Capture the cell that displays the provided text and extract its (x, y) central coordinate. 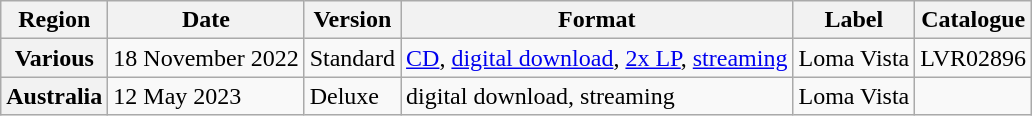
Version (352, 20)
Standard (352, 58)
Various (54, 58)
Deluxe (352, 96)
Region (54, 20)
CD, digital download, 2x LP, streaming (597, 58)
Format (597, 20)
12 May 2023 (206, 96)
digital download, streaming (597, 96)
Label (854, 20)
Australia (54, 96)
18 November 2022 (206, 58)
Catalogue (974, 20)
Date (206, 20)
LVR02896 (974, 58)
